Output the (X, Y) coordinate of the center of the cell containing the given text.  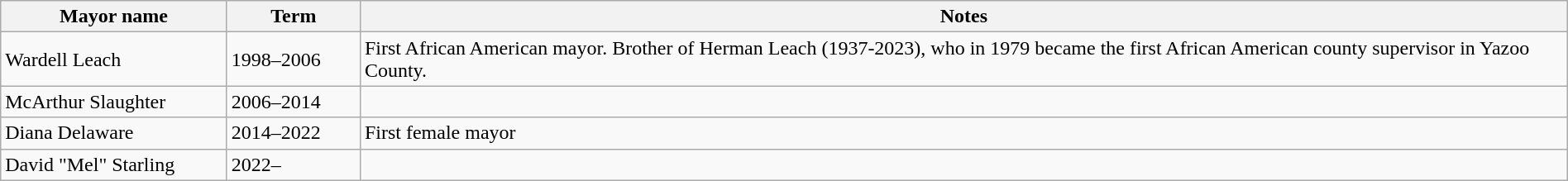
Diana Delaware (114, 133)
2022– (293, 164)
McArthur Slaughter (114, 102)
Term (293, 17)
1998–2006 (293, 60)
First African American mayor. Brother of Herman Leach (1937-2023), who in 1979 became the first African American county supervisor in Yazoo County. (963, 60)
First female mayor (963, 133)
Notes (963, 17)
2006–2014 (293, 102)
Wardell Leach (114, 60)
David "Mel" Starling (114, 164)
2014–2022 (293, 133)
Mayor name (114, 17)
